Find where the given text appears and provide that cell's center as (x, y) coordinate. 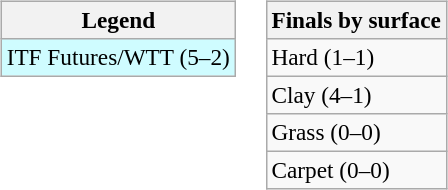
Clay (4–1) (356, 95)
Grass (0–0) (356, 133)
Hard (1–1) (356, 57)
Carpet (0–0) (356, 171)
ITF Futures/WTT (5–2) (118, 57)
Legend (118, 20)
Finals by surface (356, 20)
